Detect which cell encompasses the target text, then output its [x, y] center coordinate. 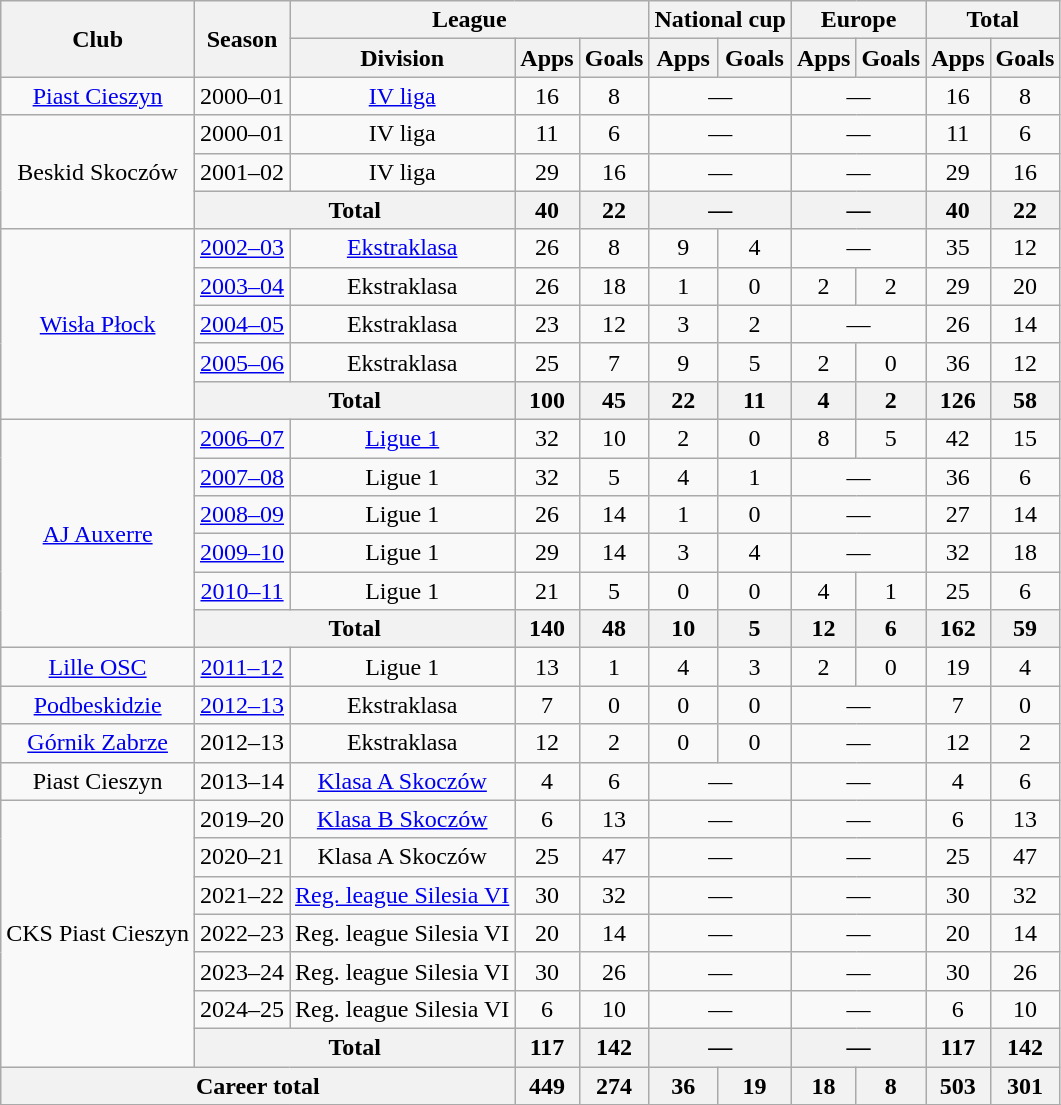
503 [958, 1085]
AJ Auxerre [98, 533]
2023–24 [242, 971]
2001–02 [242, 172]
2022–23 [242, 933]
2007–08 [242, 477]
Lille OSC [98, 667]
2008–09 [242, 515]
126 [958, 400]
2019–20 [242, 819]
58 [1025, 400]
2011–12 [242, 667]
21 [547, 591]
45 [614, 400]
Europe [858, 20]
48 [614, 629]
140 [547, 629]
2004–05 [242, 324]
162 [958, 629]
59 [1025, 629]
Season [242, 39]
Podbeskidzie [98, 705]
42 [958, 438]
15 [1025, 438]
Career total [258, 1085]
2020–21 [242, 857]
27 [958, 515]
Beskid Skoczów [98, 172]
2005–06 [242, 362]
301 [1025, 1085]
100 [547, 400]
274 [614, 1085]
2013–14 [242, 781]
Górnik Zabrze [98, 743]
Club [98, 39]
Division [402, 58]
2003–04 [242, 286]
35 [958, 248]
CKS Piast Cieszyn [98, 933]
2010–11 [242, 591]
23 [547, 324]
2006–07 [242, 438]
League [470, 20]
Wisła Płock [98, 324]
449 [547, 1085]
2009–10 [242, 553]
National cup [720, 20]
2002–03 [242, 248]
2021–22 [242, 895]
2024–25 [242, 1009]
Klasa B Skoczów [402, 819]
